Detect which cell encompasses the target text, then output its (X, Y) center coordinate. 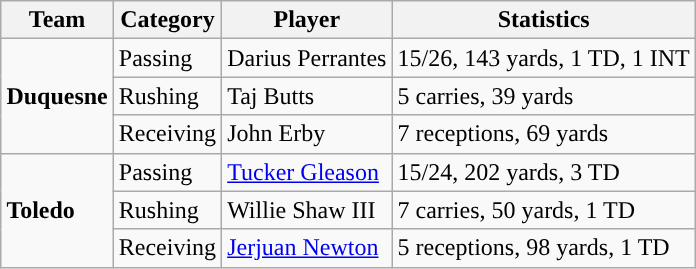
7 receptions, 69 yards (544, 134)
Duquesne (57, 96)
Willie Shaw III (307, 210)
Taj Butts (307, 96)
Darius Perrantes (307, 58)
15/24, 202 yards, 3 TD (544, 172)
5 receptions, 98 yards, 1 TD (544, 248)
Team (57, 20)
7 carries, 50 yards, 1 TD (544, 210)
Toledo (57, 210)
Statistics (544, 20)
Jerjuan Newton (307, 248)
Player (307, 20)
15/26, 143 yards, 1 TD, 1 INT (544, 58)
Tucker Gleason (307, 172)
Category (167, 20)
John Erby (307, 134)
5 carries, 39 yards (544, 96)
